Output the (x, y) coordinate of the center of the cell containing the given text.  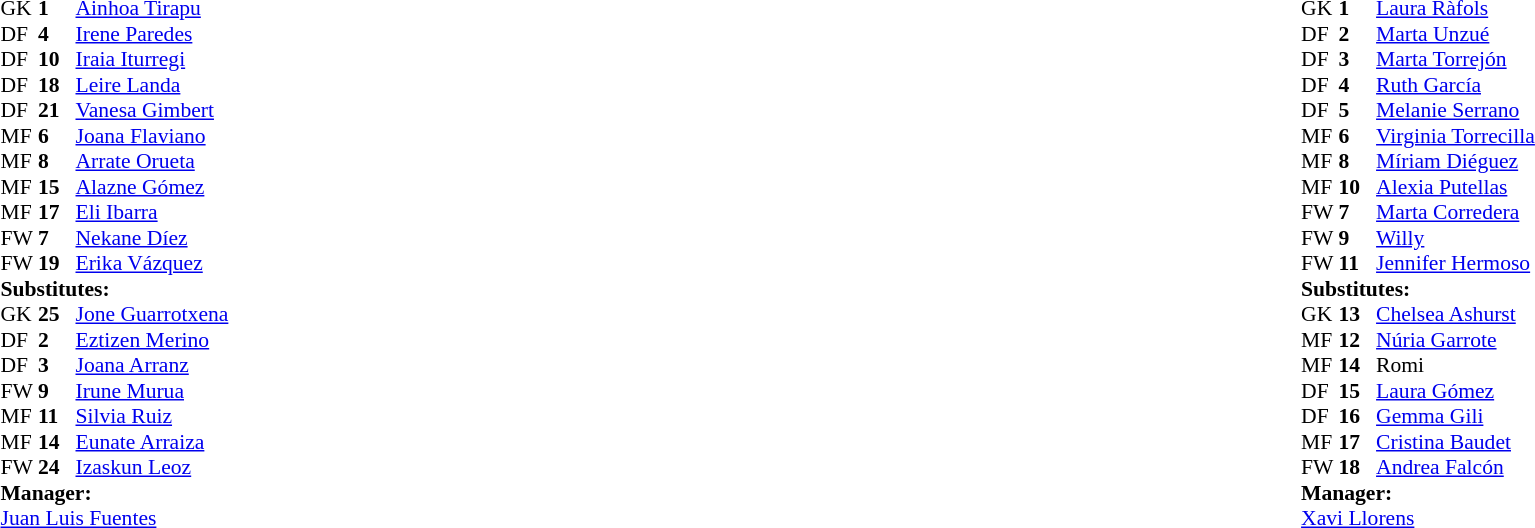
Virginia Torrecilla (1456, 136)
Laura Gómez (1456, 391)
Irene Paredes (152, 34)
Iraia Iturregi (152, 59)
Silvia Ruiz (152, 417)
Jennifer Hermoso (1456, 263)
16 (1358, 417)
Eunate Arraiza (152, 442)
24 (57, 467)
Chelsea Ashurst (1456, 315)
Vanesa Gimbert (152, 111)
5 (1358, 111)
12 (1358, 340)
Erika Vázquez (152, 263)
Eli Ibarra (152, 213)
Marta Corredera (1456, 213)
Joana Flaviano (152, 136)
Ruth García (1456, 85)
Eztizen Merino (152, 340)
Melanie Serrano (1456, 111)
Willy (1456, 238)
Alexia Putellas (1456, 187)
Gemma Gili (1456, 417)
Nekane Díez (152, 238)
19 (57, 263)
Romi (1456, 365)
21 (57, 111)
Joana Arranz (152, 365)
Jone Guarrotxena (152, 315)
Cristina Baudet (1456, 442)
Arrate Orueta (152, 161)
Marta Unzué (1456, 34)
Andrea Falcón (1456, 467)
25 (57, 315)
Míriam Diéguez (1456, 161)
Leire Landa (152, 85)
Núria Garrote (1456, 340)
Izaskun Leoz (152, 467)
13 (1358, 315)
Marta Torrejón (1456, 59)
Alazne Gómez (152, 187)
Irune Murua (152, 391)
